Output the [X, Y] coordinate of the center of the cell containing the given text.  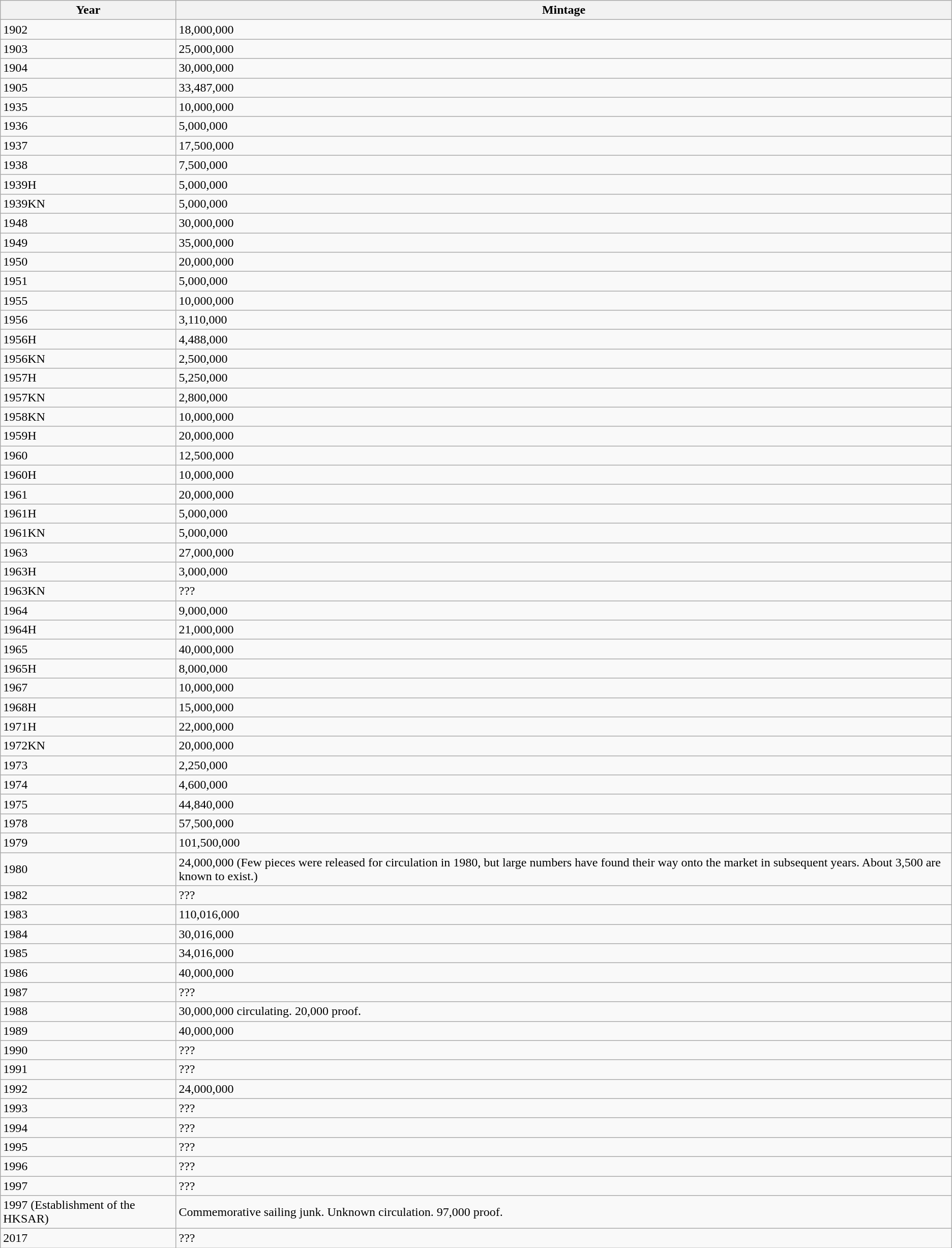
1956H [88, 339]
1973 [88, 765]
35,000,000 [563, 243]
1983 [88, 915]
1986 [88, 973]
1991 [88, 1069]
1956KN [88, 359]
1950 [88, 262]
1968H [88, 707]
1987 [88, 992]
1937 [88, 146]
8,000,000 [563, 669]
1961H [88, 513]
15,000,000 [563, 707]
2,250,000 [563, 765]
101,500,000 [563, 843]
1964 [88, 611]
1965H [88, 669]
2,500,000 [563, 359]
1963 [88, 552]
Year [88, 10]
4,600,000 [563, 785]
1996 [88, 1166]
1949 [88, 243]
1936 [88, 126]
1963H [88, 572]
1972KN [88, 746]
3,000,000 [563, 572]
1965 [88, 649]
1957KN [88, 397]
21,000,000 [563, 630]
1961KN [88, 533]
1995 [88, 1147]
1988 [88, 1011]
17,500,000 [563, 146]
1963KN [88, 591]
1903 [88, 49]
1978 [88, 823]
33,487,000 [563, 88]
1982 [88, 895]
18,000,000 [563, 30]
1961 [88, 494]
1975 [88, 804]
1997 [88, 1186]
1974 [88, 785]
22,000,000 [563, 727]
1938 [88, 165]
1990 [88, 1050]
30,000,000 circulating. 20,000 proof. [563, 1011]
1971H [88, 727]
Commemorative sailing junk. Unknown circulation. 97,000 proof. [563, 1212]
1956 [88, 320]
4,488,000 [563, 339]
27,000,000 [563, 552]
57,500,000 [563, 823]
2017 [88, 1238]
1960 [88, 455]
24,000,000 [563, 1089]
1939H [88, 184]
1951 [88, 281]
1967 [88, 688]
1980 [88, 869]
12,500,000 [563, 455]
1904 [88, 68]
3,110,000 [563, 320]
110,016,000 [563, 915]
1939KN [88, 204]
44,840,000 [563, 804]
1948 [88, 223]
1905 [88, 88]
1964H [88, 630]
1935 [88, 107]
1992 [88, 1089]
1997 (Establishment of the HKSAR) [88, 1212]
1960H [88, 475]
1994 [88, 1127]
1958KN [88, 417]
5,250,000 [563, 378]
2,800,000 [563, 397]
25,000,000 [563, 49]
1993 [88, 1108]
1955 [88, 301]
1902 [88, 30]
1979 [88, 843]
1984 [88, 934]
1959H [88, 436]
Mintage [563, 10]
1989 [88, 1031]
7,500,000 [563, 165]
34,016,000 [563, 953]
1985 [88, 953]
9,000,000 [563, 611]
30,016,000 [563, 934]
1957H [88, 378]
